Identify which cell holds the provided text, then report its [X, Y] central coordinate. 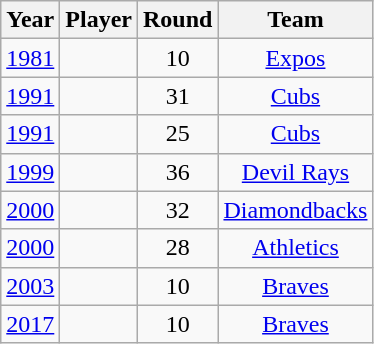
32 [178, 210]
Devil Rays [296, 172]
Team [296, 20]
25 [178, 134]
Expos [296, 58]
Player [99, 20]
Round [178, 20]
2017 [30, 324]
28 [178, 248]
1999 [30, 172]
36 [178, 172]
Athletics [296, 248]
2003 [30, 286]
Diamondbacks [296, 210]
1981 [30, 58]
Year [30, 20]
31 [178, 96]
